Return (x, y) of the center of cell containing provided text 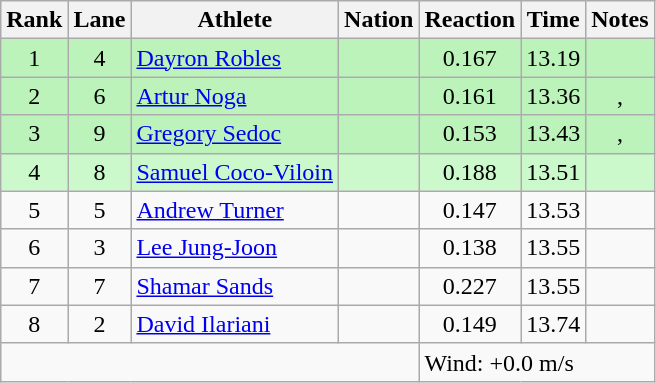
0.153 (470, 134)
9 (100, 134)
Artur Noga (235, 96)
David Ilariani (235, 324)
13.36 (554, 96)
0.227 (470, 286)
13.19 (554, 58)
0.149 (470, 324)
0.167 (470, 58)
13.74 (554, 324)
0.188 (470, 172)
Rank (34, 20)
13.53 (554, 210)
Lane (100, 20)
0.147 (470, 210)
13.43 (554, 134)
Samuel Coco-Viloin (235, 172)
Lee Jung-Joon (235, 248)
Nation (379, 20)
Notes (620, 20)
Time (554, 20)
0.161 (470, 96)
Gregory Sedoc (235, 134)
Athlete (235, 20)
Andrew Turner (235, 210)
Dayron Robles (235, 58)
Shamar Sands (235, 286)
13.51 (554, 172)
1 (34, 58)
0.138 (470, 248)
Reaction (470, 20)
Wind: +0.0 m/s (536, 362)
